Determine the (X, Y) coordinate at the center of the cell enclosing the given text.  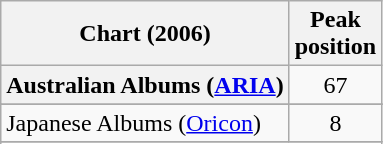
67 (335, 85)
Australian Albums (ARIA) (145, 85)
Peakposition (335, 34)
Japanese Albums (Oricon) (145, 123)
8 (335, 123)
Chart (2006) (145, 34)
